Output the [x, y] coordinate of the center of the cell containing the given text.  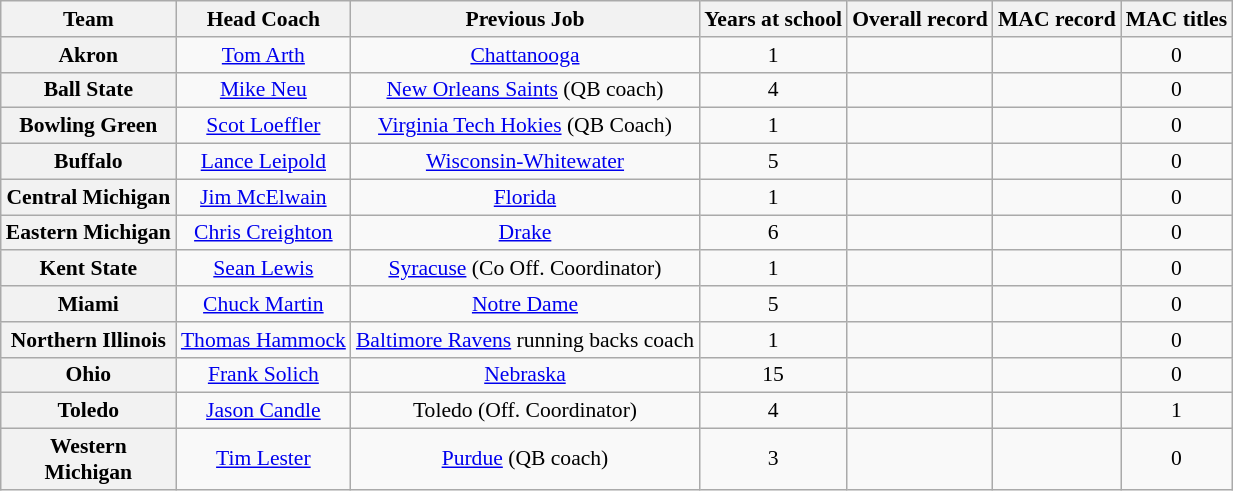
Jim McElwain [264, 197]
Nebraska [525, 375]
Chattanooga [525, 55]
Toledo (Off. Coordinator) [525, 411]
Kent State [88, 269]
Notre Dame [525, 304]
Chris Creighton [264, 233]
MAC titles [1176, 19]
Tim Lester [264, 460]
Previous Job [525, 19]
Thomas Hammock [264, 340]
Ball State [88, 90]
Ohio [88, 375]
Toledo [88, 411]
Eastern Michigan [88, 233]
MAC record [1057, 19]
Jason Candle [264, 411]
Drake [525, 233]
Virginia Tech Hokies (QB Coach) [525, 126]
Years at school [773, 19]
Baltimore Ravens running backs coach [525, 340]
Sean Lewis [264, 269]
Buffalo [88, 162]
Purdue (QB coach) [525, 460]
Overall record [920, 19]
6 [773, 233]
Scot Loeffler [264, 126]
Mike Neu [264, 90]
Akron [88, 55]
Northern Illinois [88, 340]
Team [88, 19]
Central Michigan [88, 197]
Chuck Martin [264, 304]
Lance Leipold [264, 162]
Western Michigan [88, 460]
Tom Arth [264, 55]
Florida [525, 197]
Frank Solich [264, 375]
Miami [88, 304]
Syracuse (Co Off. Coordinator) [525, 269]
New Orleans Saints (QB coach) [525, 90]
Wisconsin-Whitewater [525, 162]
3 [773, 460]
Bowling Green [88, 126]
15 [773, 375]
Head Coach [264, 19]
